Scan for the cell matching the given text and deliver its (x, y) coordinate at center. 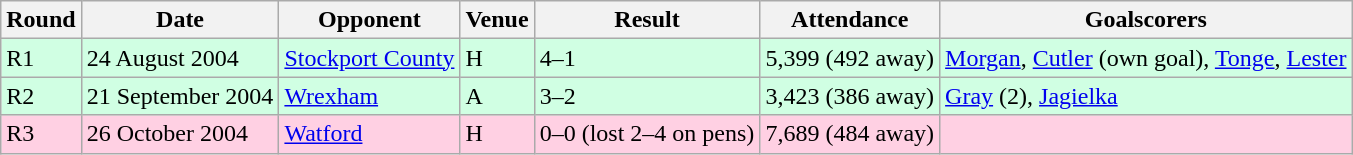
5,399 (492 away) (850, 58)
0–0 (lost 2–4 on pens) (647, 134)
R3 (41, 134)
26 October 2004 (180, 134)
Date (180, 20)
R1 (41, 58)
21 September 2004 (180, 96)
7,689 (484 away) (850, 134)
3–2 (647, 96)
Gray (2), Jagielka (1146, 96)
Attendance (850, 20)
Opponent (370, 20)
24 August 2004 (180, 58)
Stockport County (370, 58)
Wrexham (370, 96)
Result (647, 20)
4–1 (647, 58)
A (497, 96)
Watford (370, 134)
Goalscorers (1146, 20)
Venue (497, 20)
3,423 (386 away) (850, 96)
Round (41, 20)
Morgan, Cutler (own goal), Tonge, Lester (1146, 58)
R2 (41, 96)
